Search for the cell housing the specified text and yield its [x, y] center coordinate. 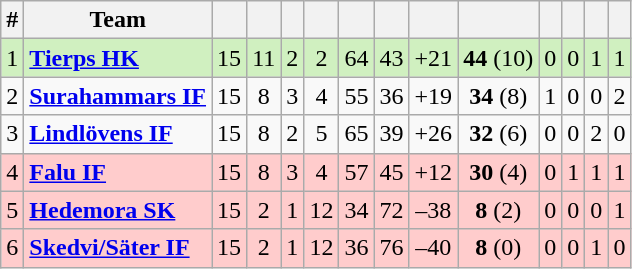
8 (2) [498, 210]
11 [264, 58]
45 [392, 172]
76 [392, 248]
43 [392, 58]
Surahammars IF [118, 96]
39 [392, 134]
+21 [434, 58]
Team [118, 20]
Falu IF [118, 172]
# [12, 20]
Tierps HK [118, 58]
–40 [434, 248]
44 (10) [498, 58]
72 [392, 210]
+26 [434, 134]
Hedemora SK [118, 210]
30 (4) [498, 172]
57 [356, 172]
34 (8) [498, 96]
32 (6) [498, 134]
Lindlövens IF [118, 134]
65 [356, 134]
34 [356, 210]
55 [356, 96]
6 [12, 248]
–38 [434, 210]
8 (0) [498, 248]
+12 [434, 172]
Skedvi/Säter IF [118, 248]
+19 [434, 96]
64 [356, 58]
